Provide the (X, Y) coordinate of the cell's center where the given text is located.  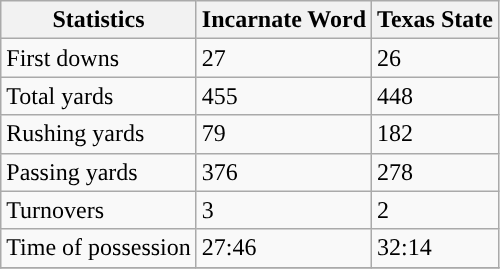
182 (436, 134)
Statistics (99, 20)
376 (284, 172)
Texas State (436, 20)
27:46 (284, 248)
448 (436, 96)
Incarnate Word (284, 20)
32:14 (436, 248)
Total yards (99, 96)
79 (284, 134)
27 (284, 58)
Turnovers (99, 210)
2 (436, 210)
First downs (99, 58)
Passing yards (99, 172)
Time of possession (99, 248)
455 (284, 96)
Rushing yards (99, 134)
3 (284, 210)
278 (436, 172)
26 (436, 58)
